Search for the cell housing the specified text and yield its [X, Y] center coordinate. 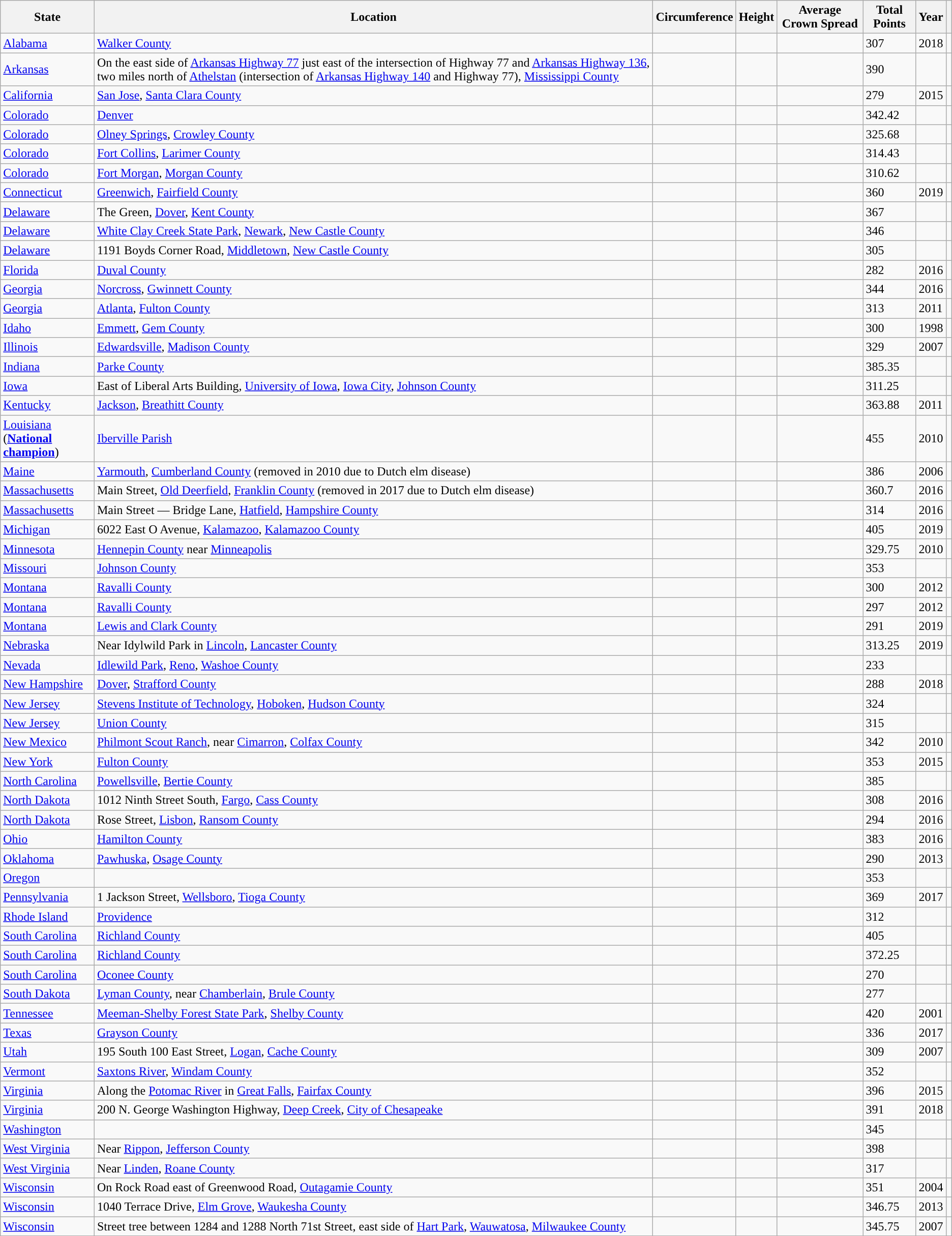
360 [889, 192]
Meeman-Shelby Forest State Park, Shelby County [373, 1013]
2001 [931, 1013]
385 [889, 781]
290 [889, 858]
Nebraska [48, 646]
307 [889, 43]
Nevada [48, 665]
363.88 [889, 405]
Olney Springs, Crowley County [373, 134]
North Carolina [48, 781]
345 [889, 1129]
346.75 [889, 1207]
420 [889, 1013]
1040 Terrace Drive, Elm Grove, Waukesha County [373, 1207]
324 [889, 704]
Fort Collins, Larimer County [373, 154]
Utah [48, 1052]
South Dakota [48, 994]
White Clay Creek State Park, Newark, New Castle County [373, 231]
Indiana [48, 367]
369 [889, 897]
Street tree between 1284 and 1288 North 71st Street, east side of Hart Park, Wauwatosa, Milwaukee County [373, 1226]
314.43 [889, 154]
Norcross, Gwinnett County [373, 289]
Height [756, 17]
Walker County [373, 43]
Year [931, 17]
California [48, 96]
Fort Morgan, Morgan County [373, 173]
1 Jackson Street, Wellsboro, Tioga County [373, 897]
329.75 [889, 549]
East of Liberal Arts Building, University of Iowa, Iowa City, Johnson County [373, 386]
233 [889, 665]
291 [889, 626]
282 [889, 270]
Edwardsville, Madison County [373, 347]
Johnson County [373, 568]
Parke County [373, 367]
Union County [373, 723]
Near Idylwild Park in Lincoln, Lancaster County [373, 646]
State [48, 17]
1998 [931, 328]
Greenwich, Fairfield County [373, 192]
310.62 [889, 173]
311.25 [889, 386]
288 [889, 684]
313 [889, 309]
398 [889, 1149]
Alabama [48, 43]
Yarmouth, Cumberland County (removed in 2010 due to Dutch elm disease) [373, 471]
Duval County [373, 270]
New Mexico [48, 742]
455 [889, 438]
383 [889, 839]
Main Street, Old Deerfield, Franklin County (removed in 2017 due to Dutch elm disease) [373, 491]
1191 Boyds Corner Road, Middletown, New Castle County [373, 250]
Idaho [48, 328]
Michigan [48, 529]
Powellsville, Bertie County [373, 781]
344 [889, 289]
Louisiana(National champion) [48, 438]
317 [889, 1168]
195 South 100 East Street, Logan, Cache County [373, 1052]
Florida [48, 270]
Lewis and Clark County [373, 626]
The Green, Dover, Kent County [373, 212]
312 [889, 917]
351 [889, 1187]
New Hampshire [48, 684]
305 [889, 250]
346 [889, 231]
385.35 [889, 367]
329 [889, 347]
Iowa [48, 386]
342.42 [889, 115]
Stevens Institute of Technology, Hoboken, Hudson County [373, 704]
279 [889, 96]
360.7 [889, 491]
Circumference [695, 17]
Near Rippon, Jefferson County [373, 1149]
Rhode Island [48, 917]
396 [889, 1091]
Idlewild Park, Reno, Washoe County [373, 665]
315 [889, 723]
Maine [48, 471]
Arkansas [48, 69]
Oconee County [373, 975]
2006 [931, 471]
Connecticut [48, 192]
Near Linden, Roane County [373, 1168]
Denver [373, 115]
1012 Ninth Street South, Fargo, Cass County [373, 800]
New York [48, 762]
313.25 [889, 646]
Location [373, 17]
336 [889, 1033]
342 [889, 742]
Minnesota [48, 549]
294 [889, 820]
277 [889, 994]
Emmett, Gem County [373, 328]
Hennepin County near Minneapolis [373, 549]
Lyman County, near Chamberlain, Brule County [373, 994]
Iberville Parish [373, 438]
Providence [373, 917]
367 [889, 212]
391 [889, 1110]
Texas [48, 1033]
Jackson, Breathitt County [373, 405]
Along the Potomac River in Great Falls, Fairfax County [373, 1091]
386 [889, 471]
Pennsylvania [48, 897]
Total Points [889, 17]
Tennessee [48, 1013]
Pawhuska, Osage County [373, 858]
Average Crown Spread [820, 17]
On Rock Road east of Greenwood Road, Outagamie County [373, 1187]
Illinois [48, 347]
Saxtons River, Windam County [373, 1071]
Ohio [48, 839]
Hamilton County [373, 839]
Missouri [48, 568]
Rose Street, Lisbon, Ransom County [373, 820]
Vermont [48, 1071]
San Jose, Santa Clara County [373, 96]
Oregon [48, 878]
372.25 [889, 955]
297 [889, 607]
345.75 [889, 1226]
200 N. George Washington Highway, Deep Creek, City of Chesapeake [373, 1110]
Washington [48, 1129]
352 [889, 1071]
Kentucky [48, 405]
Atlanta, Fulton County [373, 309]
270 [889, 975]
390 [889, 69]
314 [889, 510]
Oklahoma [48, 858]
Main Street — Bridge Lane, Hatfield, Hampshire County [373, 510]
2004 [931, 1187]
Fulton County [373, 762]
Philmont Scout Ranch, near Cimarron, Colfax County [373, 742]
6022 East O Avenue, Kalamazoo, Kalamazoo County [373, 529]
309 [889, 1052]
Dover, Strafford County [373, 684]
308 [889, 800]
325.68 [889, 134]
Grayson County [373, 1033]
